Capture the cell that displays the provided text and extract its (x, y) central coordinate. 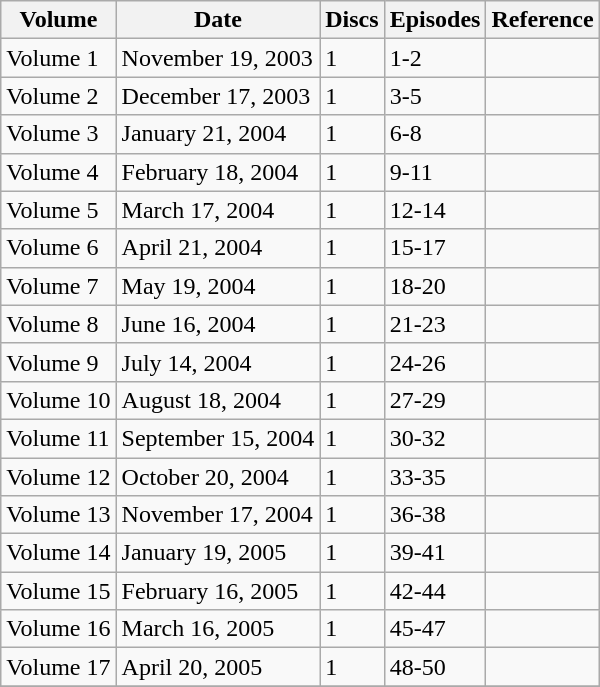
15-17 (435, 248)
February 16, 2005 (218, 591)
Date (218, 20)
Volume 17 (58, 667)
July 14, 2004 (218, 362)
Volume 13 (58, 515)
12-14 (435, 210)
18-20 (435, 286)
Volume 2 (58, 96)
45-47 (435, 629)
Volume 7 (58, 286)
March 17, 2004 (218, 210)
December 17, 2003 (218, 96)
March 16, 2005 (218, 629)
1-2 (435, 58)
February 18, 2004 (218, 172)
48-50 (435, 667)
May 19, 2004 (218, 286)
Volume 14 (58, 553)
39-41 (435, 553)
42-44 (435, 591)
21-23 (435, 324)
January 21, 2004 (218, 134)
36-38 (435, 515)
Episodes (435, 20)
Volume 8 (58, 324)
April 21, 2004 (218, 248)
Volume 16 (58, 629)
33-35 (435, 477)
Volume 1 (58, 58)
April 20, 2005 (218, 667)
November 19, 2003 (218, 58)
Volume 15 (58, 591)
Volume 5 (58, 210)
24-26 (435, 362)
Volume 4 (58, 172)
Volume 9 (58, 362)
June 16, 2004 (218, 324)
Volume (58, 20)
30-32 (435, 438)
9-11 (435, 172)
Volume 3 (58, 134)
August 18, 2004 (218, 400)
September 15, 2004 (218, 438)
Reference (542, 20)
October 20, 2004 (218, 477)
Volume 11 (58, 438)
Volume 12 (58, 477)
January 19, 2005 (218, 553)
Volume 10 (58, 400)
3-5 (435, 96)
November 17, 2004 (218, 515)
Volume 6 (58, 248)
27-29 (435, 400)
Discs (352, 20)
6-8 (435, 134)
